Find where the given text appears and provide that cell's center as (X, Y) coordinate. 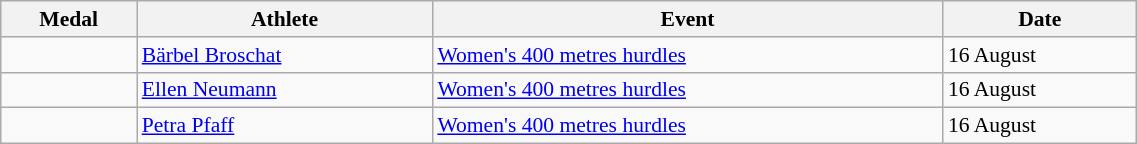
Athlete (285, 19)
Petra Pfaff (285, 126)
Date (1040, 19)
Event (687, 19)
Ellen Neumann (285, 90)
Medal (69, 19)
Bärbel Broschat (285, 55)
